Determine the (x, y) coordinate at the center of the cell enclosing the given text.  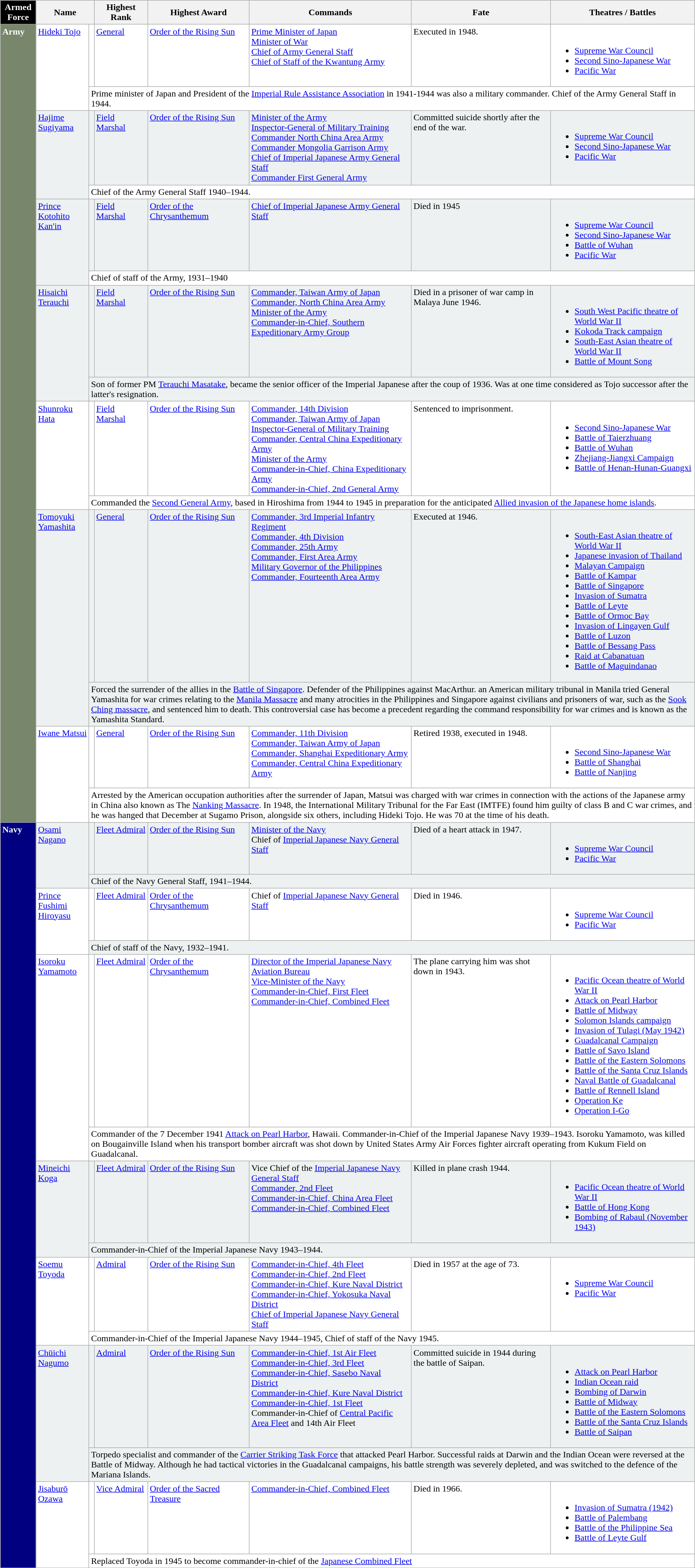
Highest Award (198, 13)
Second Sino-Japanese WarBattle of TaierzhuangBattle of WuhanZhejiang-Jiangxi CampaignBattle of Henan-Hunan-Guangxi (622, 448)
Chief of staff of the Army, 1931–1940 (392, 278)
Osami Nagano (62, 855)
Army (18, 423)
Retired 1938, executed in 1948. (481, 757)
Died in a prisoner of war camp in Malaya June 1946. (481, 331)
Commander, 11th DivisionCommander, Taiwan Army of JapanCommander, Shanghai Expeditionary ArmyCommander, Central China Expeditionary Army (330, 757)
Prime Minister of JapanMinister of WarChief of Army General StaffChief of Staff of the Kwantung Army (330, 56)
Highest Rank (121, 13)
Hajime Sugiyama (62, 155)
Prince Kotohito Kan'in (62, 242)
Chief of Imperial Japanese Army General Staff (330, 235)
Sentenced to imprisonment. (481, 448)
Shunroku Hata (62, 455)
Armed Force (18, 13)
Chief of Imperial Japanese Navy General Staff (330, 914)
Order of the Sacred Treasure (198, 1518)
South West Pacific theatre of World War IIKokoda Track campaignSouth-East Asian theatre of World War IIBattle of Mount Song (622, 331)
Died in 1966. (481, 1518)
Name (65, 13)
Commander-in-Chief, Combined Fleet (330, 1518)
Died in 1945 (481, 235)
Hideki Tojo (62, 68)
Killed in plane crash 1944. (481, 1202)
Commander-in-Chief of the Imperial Japanese Navy 1943–1944. (392, 1250)
Minister of the NavyChief of Imperial Japanese Navy General Staff (330, 848)
Jisaburō Ozawa (62, 1525)
Second Sino-Japanese WarBattle of ShanghaiBattle of Nanjing (622, 757)
Died of a heart attack in 1947. (481, 848)
Chief of staff of the Navy, 1932–1941. (392, 947)
Died in 1957 at the age of 73. (481, 1294)
Vice Chief of the Imperial Japanese Navy General StaffCommander, 2nd FleetCommander-in-Chief, China Area FleetCommander-in-Chief, Combined Fleet (330, 1202)
Director of the Imperial Japanese Navy Aviation BureauVice-Minister of the NavyCommander-in-Chief, First FleetCommander-in-Chief, Combined Fleet (330, 1041)
Commands (330, 13)
Hisaichi Terauchi (62, 343)
Isoroku Yamamoto (62, 1058)
Theatres / Battles (622, 13)
Committed suicide in 1944 during the battle of Saipan. (481, 1396)
Executed at 1946. (481, 596)
Fate (481, 13)
Chief of the Army General Staff 1940–1944. (392, 192)
Pacific Ocean theatre of World War IIBattle of Hong KongBombing of Rabaul (November 1943) (622, 1202)
Committed suicide shortly after the end of the war. (481, 148)
Chief of the Navy General Staff, 1941–1944. (392, 881)
Supreme War CouncilSecond Sino-Japanese WarBattle of WuhanPacific War (622, 235)
Prince Fushimi Hiroyasu (62, 922)
Navy (18, 1195)
Tomoyuki Yamashita (62, 618)
Chūichi Nagumo (62, 1413)
Commander, Taiwan Army of JapanCommander, North China Area ArmyMinister of the ArmyCommander-in-Chief, Southern Expeditionary Army Group (330, 331)
Executed in 1948. (481, 56)
Soemu Toyoda (62, 1301)
Commander-in-Chief of the Imperial Japanese Navy 1944–1945, Chief of staff of the Navy 1945. (392, 1338)
Iwane Matsui (62, 774)
Vice Admiral (121, 1518)
Invasion of Sumatra (1942)Battle of PalembangBattle of the Philippine SeaBattle of Leyte Gulf (622, 1518)
The plane carrying him was shot down in 1943. (481, 1041)
Mineichi Koga (62, 1209)
Died in 1946. (481, 914)
Replaced Toyoda in 1945 to become commander-in-chief of the Japanese Combined Fleet (392, 1561)
